For the text-containing cell, return its midpoint in (X, Y) coordinate format. 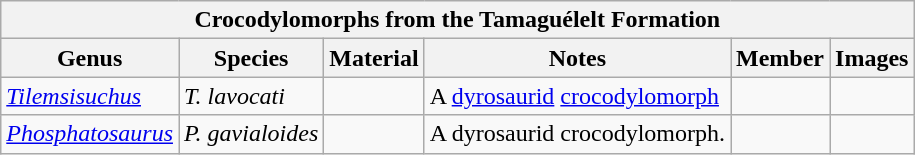
Member (780, 58)
A dyrosaurid crocodylomorph. (577, 134)
P. gavialoides (250, 134)
Tilemsisuchus (90, 96)
Images (872, 58)
T. lavocati (250, 96)
Material (374, 58)
Genus (90, 58)
Species (250, 58)
Notes (577, 58)
A dyrosaurid crocodylomorph (577, 96)
Phosphatosaurus (90, 134)
Crocodylomorphs from the Tamaguélelt Formation (458, 20)
